Extract the (X, Y) coordinate from the center of the cell holding the provided text.  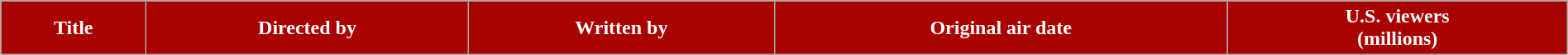
Title (74, 28)
Written by (621, 28)
U.S. viewers(millions) (1398, 28)
Original air date (1001, 28)
Directed by (308, 28)
